Provide the [x, y] coordinate of the cell's center where the given text is located.  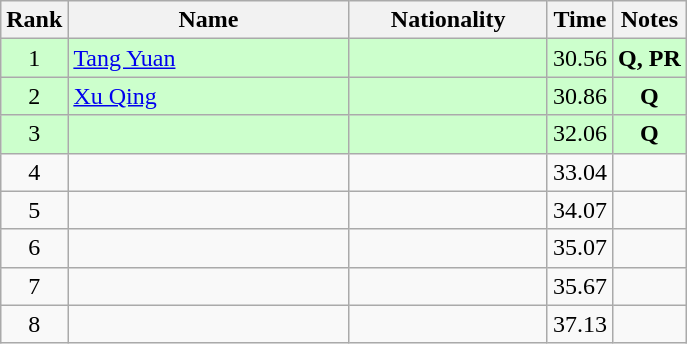
2 [34, 96]
Xu Qing [208, 96]
3 [34, 134]
35.07 [580, 248]
33.04 [580, 172]
Name [208, 20]
1 [34, 58]
32.06 [580, 134]
Rank [34, 20]
37.13 [580, 324]
7 [34, 286]
35.67 [580, 286]
Time [580, 20]
4 [34, 172]
Notes [650, 20]
34.07 [580, 210]
6 [34, 248]
Tang Yuan [208, 58]
30.56 [580, 58]
5 [34, 210]
8 [34, 324]
Q, PR [650, 58]
30.86 [580, 96]
Nationality [448, 20]
